Pinpoint the cell where the given text exists, returning its (X, Y) midpoint coordinate. 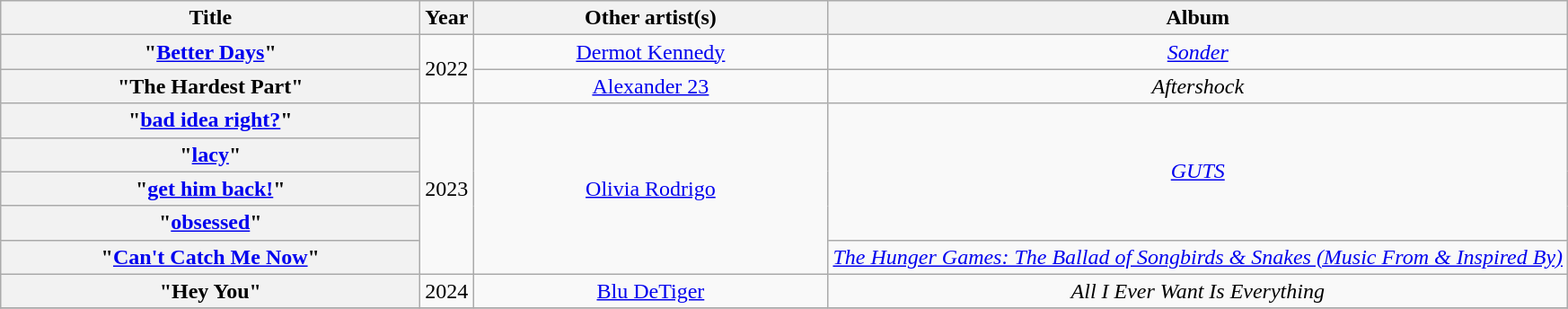
"Better Days" (210, 52)
Alexander 23 (650, 86)
Album (1198, 18)
"obsessed" (210, 223)
"Can't Catch Me Now" (210, 257)
GUTS (1198, 172)
Dermot Kennedy (650, 52)
Other artist(s) (650, 18)
Olivia Rodrigo (650, 189)
2022 (447, 69)
"lacy" (210, 154)
Title (210, 18)
"bad idea right?" (210, 120)
Sonder (1198, 52)
Blu DeTiger (650, 291)
The Hunger Games: The Ballad of Songbirds & Snakes (Music From & Inspired By) (1198, 257)
"The Hardest Part" (210, 86)
All I Ever Want Is Everything (1198, 291)
2024 (447, 291)
"get him back!" (210, 189)
Year (447, 18)
Aftershock (1198, 86)
2023 (447, 189)
"Hey You" (210, 291)
